Find where the given text appears and provide that cell's center as [X, Y] coordinate. 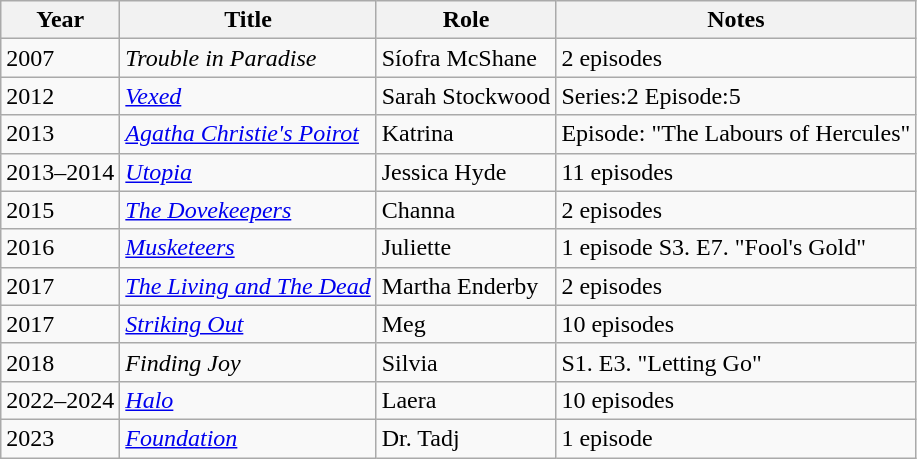
Notes [736, 20]
Trouble in Paradise [248, 58]
Title [248, 20]
Halo [248, 400]
Agatha Christie's Poirot [248, 134]
2023 [60, 438]
11 episodes [736, 172]
Meg [466, 324]
Laera [466, 400]
2022–2024 [60, 400]
Musketeers [248, 248]
1 episode [736, 438]
2013–2014 [60, 172]
Striking Out [248, 324]
Channa [466, 210]
S1. E3. "Letting Go" [736, 362]
Vexed [248, 96]
2015 [60, 210]
2012 [60, 96]
Series:2 Episode:5 [736, 96]
Dr. Tadj [466, 438]
Jessica Hyde [466, 172]
Episode: "The Labours of Hercules" [736, 134]
The Living and The Dead [248, 286]
2018 [60, 362]
2007 [60, 58]
Year [60, 20]
Martha Enderby [466, 286]
Katrina [466, 134]
2013 [60, 134]
Silvia [466, 362]
Foundation [248, 438]
Utopia [248, 172]
Role [466, 20]
Síofra McShane [466, 58]
Juliette [466, 248]
1 episode S3. E7. "Fool's Gold" [736, 248]
The Dovekeepers [248, 210]
Sarah Stockwood [466, 96]
Finding Joy [248, 362]
2016 [60, 248]
